Return the (X, Y) coordinate for the center point of the cell that contains the specified text.  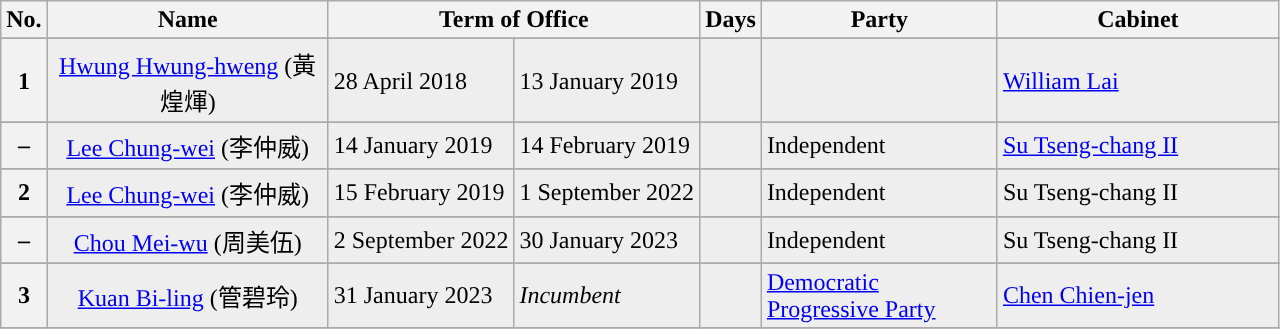
Democratic Progressive Party (879, 296)
No. (24, 20)
2 (24, 192)
14 February 2019 (607, 146)
Incumbent (607, 296)
Days (731, 20)
28 April 2018 (421, 80)
1 September 2022 (607, 192)
Hwung Hwung-hweng (黃煌煇) (188, 80)
15 February 2019 (421, 192)
13 January 2019 (607, 80)
Term of Office (514, 20)
Chou Mei-wu (周美伍) (188, 240)
1 (24, 80)
31 January 2023 (421, 296)
Chen Chien-jen (1138, 296)
William Lai (1138, 80)
Name (188, 20)
3 (24, 296)
Party (879, 20)
Kuan Bi-ling (管碧玲) (188, 296)
2 September 2022 (421, 240)
30 January 2023 (607, 240)
Cabinet (1138, 20)
14 January 2019 (421, 146)
